Identify which cell holds the provided text, then report its [X, Y] central coordinate. 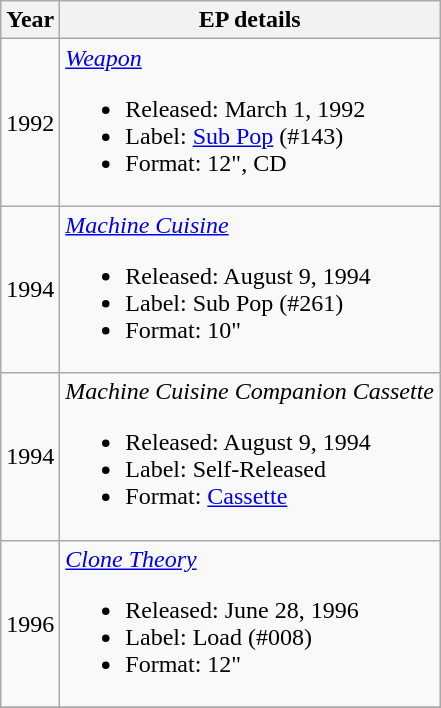
1996 [30, 624]
WeaponReleased: March 1, 1992Label: Sub Pop (#143)Format: 12", CD [250, 122]
Clone TheoryReleased: June 28, 1996Label: Load (#008)Format: 12" [250, 624]
EP details [250, 20]
Machine Cuisine Companion CassetteReleased: August 9, 1994Label: Self-ReleasedFormat: Cassette [250, 456]
1992 [30, 122]
Machine CuisineReleased: August 9, 1994Label: Sub Pop (#261)Format: 10" [250, 290]
Year [30, 20]
